From the cell containing the given text, extract its center point as (x, y) coordinate. 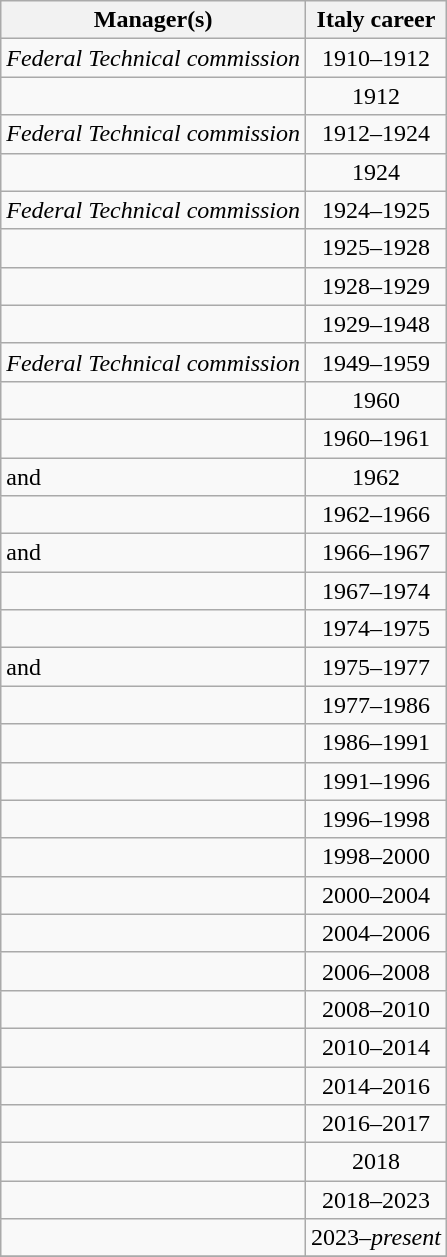
1977–1986 (376, 705)
1974–1975 (376, 629)
Manager(s) (154, 20)
1962–1966 (376, 515)
2014–2016 (376, 1085)
2000–2004 (376, 895)
1924–1925 (376, 210)
1967–1974 (376, 591)
2008–2010 (376, 1009)
1960–1961 (376, 438)
1960 (376, 400)
1998–2000 (376, 857)
2016–2017 (376, 1124)
2010–2014 (376, 1047)
1975–1977 (376, 667)
1991–1996 (376, 781)
1924 (376, 172)
1949–1959 (376, 362)
1925–1928 (376, 248)
1910–1912 (376, 58)
2023–present (376, 1238)
2004–2006 (376, 933)
1928–1929 (376, 286)
1996–1998 (376, 819)
1912 (376, 96)
1966–1967 (376, 553)
1929–1948 (376, 324)
2018 (376, 1162)
2006–2008 (376, 971)
1912–1924 (376, 134)
2018–2023 (376, 1200)
1962 (376, 477)
1986–1991 (376, 743)
Italy career (376, 20)
